Extract the (X, Y) coordinate from the center of the cell holding the provided text.  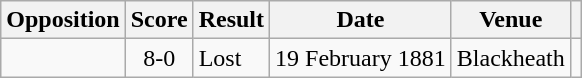
8-0 (159, 58)
Blackheath (510, 58)
Date (361, 20)
19 February 1881 (361, 58)
Score (159, 20)
Venue (510, 20)
Result (231, 20)
Opposition (63, 20)
Lost (231, 58)
